From the cell containing the given text, extract its center point as (x, y) coordinate. 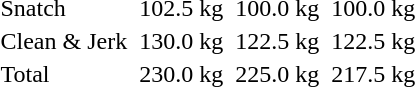
130.0 kg (182, 41)
122.5 kg (278, 41)
